Scan for the cell matching the given text and deliver its [x, y] coordinate at center. 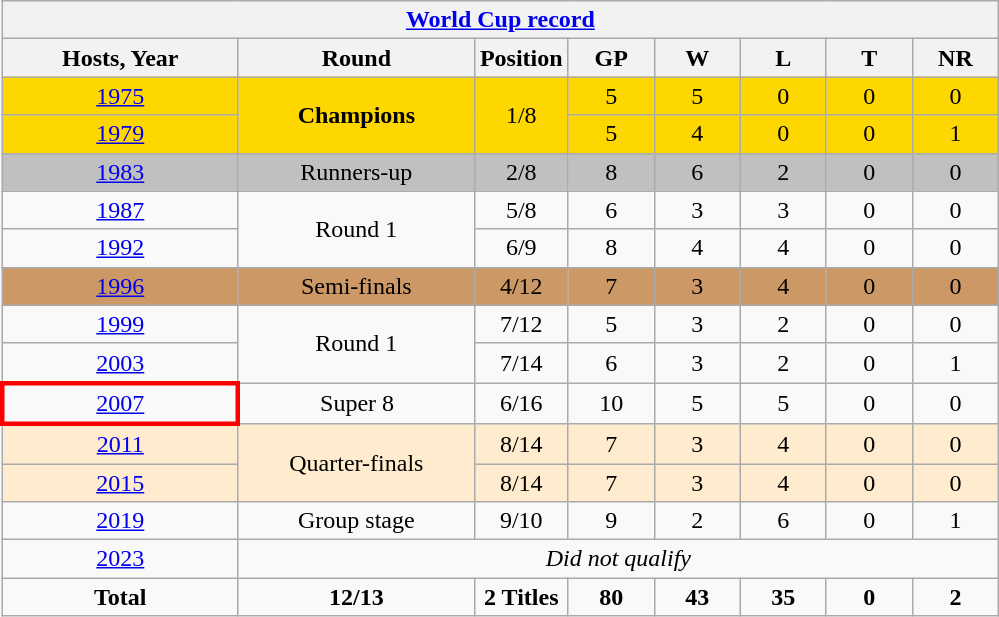
2007 [120, 404]
1/8 [521, 115]
1975 [120, 96]
43 [697, 597]
1987 [120, 210]
GP [611, 58]
T [869, 58]
Quarter-finals [356, 463]
2015 [120, 483]
Total [120, 597]
Super 8 [356, 404]
Position [521, 58]
80 [611, 597]
1979 [120, 134]
W [697, 58]
Group stage [356, 521]
7/14 [521, 363]
Champions [356, 115]
Round [356, 58]
1999 [120, 324]
5/8 [521, 210]
10 [611, 404]
2003 [120, 363]
Hosts, Year [120, 58]
4/12 [521, 286]
9/10 [521, 521]
7/12 [521, 324]
World Cup record [500, 20]
2023 [120, 559]
Semi-finals [356, 286]
9 [611, 521]
2019 [120, 521]
35 [783, 597]
2/8 [521, 172]
L [783, 58]
6/9 [521, 248]
2 Titles [521, 597]
2011 [120, 444]
Did not qualify [618, 559]
12/13 [356, 597]
6/16 [521, 404]
1992 [120, 248]
1996 [120, 286]
NR [955, 58]
Runners-up [356, 172]
1983 [120, 172]
